For the text-containing cell, return its midpoint in (x, y) coordinate format. 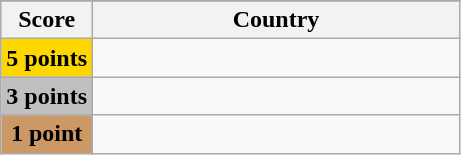
Country (276, 20)
3 points (47, 96)
1 point (47, 134)
Score (47, 20)
5 points (47, 58)
